From the cell containing the given text, extract its center point as [X, Y] coordinate. 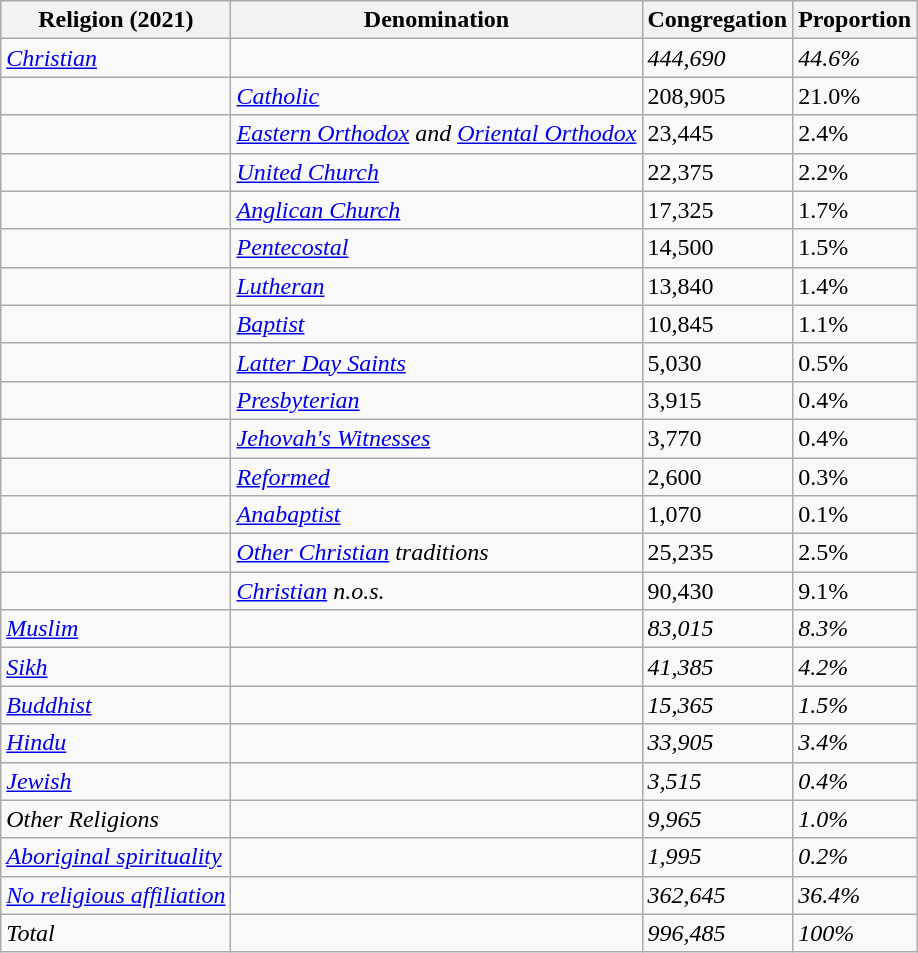
100% [855, 933]
3,915 [718, 400]
2,600 [718, 477]
Latter Day Saints [436, 362]
Lutheran [436, 286]
41,385 [718, 667]
Aboriginal spirituality [116, 857]
1.0% [855, 819]
2.2% [855, 172]
Jewish [116, 781]
5,030 [718, 362]
Anabaptist [436, 515]
10,845 [718, 324]
Eastern Orthodox and Oriental Orthodox [436, 134]
Denomination [436, 20]
Catholic [436, 96]
3,770 [718, 438]
996,485 [718, 933]
3.4% [855, 743]
208,905 [718, 96]
Congregation [718, 20]
0.1% [855, 515]
0.2% [855, 857]
Presbyterian [436, 400]
0.3% [855, 477]
Anglican Church [436, 210]
No religious affiliation [116, 895]
14,500 [718, 248]
1.1% [855, 324]
1.7% [855, 210]
25,235 [718, 553]
15,365 [718, 705]
9.1% [855, 591]
Other Christian traditions [436, 553]
21.0% [855, 96]
Other Religions [116, 819]
90,430 [718, 591]
Total [116, 933]
Proportion [855, 20]
44.6% [855, 58]
Baptist [436, 324]
1,995 [718, 857]
Sikh [116, 667]
Pentecostal [436, 248]
2.4% [855, 134]
1.4% [855, 286]
33,905 [718, 743]
362,645 [718, 895]
4.2% [855, 667]
83,015 [718, 629]
13,840 [718, 286]
Christian [116, 58]
Christian n.o.s. [436, 591]
Reformed [436, 477]
Religion (2021) [116, 20]
9,965 [718, 819]
2.5% [855, 553]
444,690 [718, 58]
23,445 [718, 134]
1,070 [718, 515]
8.3% [855, 629]
Muslim [116, 629]
22,375 [718, 172]
United Church [436, 172]
36.4% [855, 895]
17,325 [718, 210]
0.5% [855, 362]
Jehovah's Witnesses [436, 438]
Buddhist [116, 705]
3,515 [718, 781]
Hindu [116, 743]
